Scan for the cell matching the given text and deliver its [X, Y] coordinate at center. 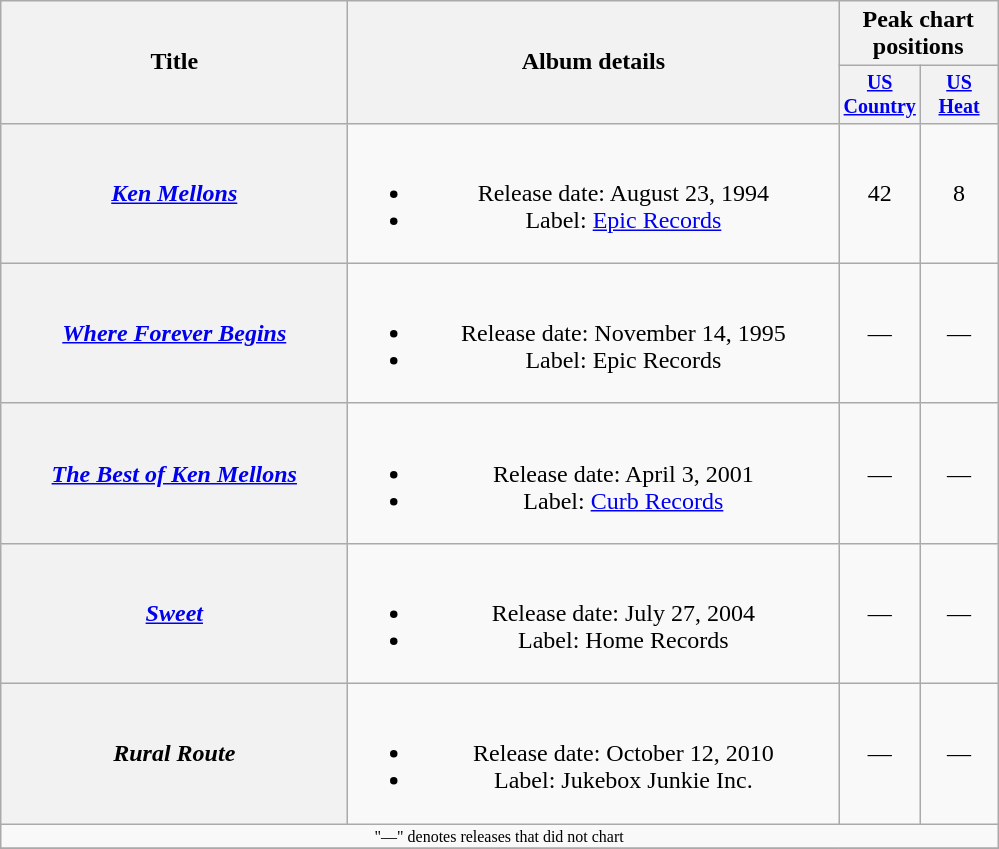
Release date: August 23, 1994Label: Epic Records [594, 193]
Release date: July 27, 2004Label: Home Records [594, 613]
Sweet [174, 613]
Title [174, 62]
42 [880, 193]
The Best of Ken Mellons [174, 473]
US Country [880, 94]
Release date: November 14, 1995Label: Epic Records [594, 333]
Ken Mellons [174, 193]
Release date: April 3, 2001Label: Curb Records [594, 473]
Album details [594, 62]
Where Forever Begins [174, 333]
Peak chartpositions [918, 34]
US Heat [960, 94]
Rural Route [174, 754]
8 [960, 193]
"—" denotes releases that did not chart [500, 836]
Release date: October 12, 2010Label: Jukebox Junkie Inc. [594, 754]
